Identify which cell holds the provided text, then report its [x, y] central coordinate. 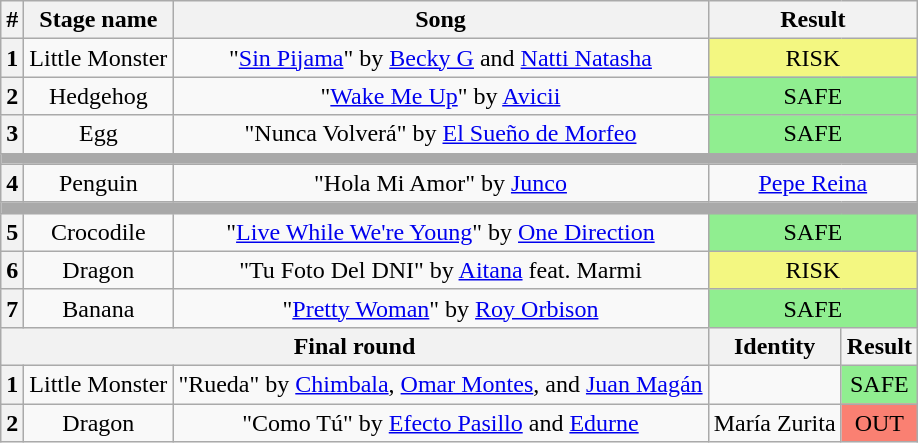
"Pretty Woman" by Roy Orbison [440, 308]
Penguin [98, 183]
María Zurita [774, 423]
7 [12, 308]
"Hola Mi Amor" by Junco [440, 183]
Hedgehog [98, 96]
Song [440, 20]
Banana [98, 308]
"Wake Me Up" by Avicii [440, 96]
Final round [354, 346]
"Como Tú" by Efecto Pasillo and Edurne [440, 423]
Pepe Reina [812, 183]
"Live While We're Young" by One Direction [440, 232]
"Sin Pijama" by Becky G and Natti Natasha [440, 58]
OUT [879, 423]
# [12, 20]
Identity [774, 346]
3 [12, 134]
"Nunca Volverá" by El Sueño de Morfeo [440, 134]
4 [12, 183]
"Tu Foto Del DNI" by Aitana feat. Marmi [440, 270]
Stage name [98, 20]
6 [12, 270]
"Rueda" by Chimbala, Omar Montes, and Juan Magán [440, 384]
Egg [98, 134]
Crocodile [98, 232]
5 [12, 232]
